Pinpoint the cell where the given text exists, returning its (X, Y) midpoint coordinate. 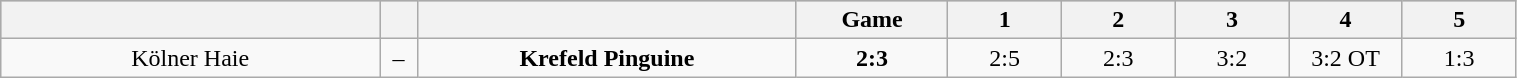
2 (1118, 20)
4 (1346, 20)
3 (1232, 20)
– (399, 58)
1:3 (1459, 58)
Game (872, 20)
3:2 OT (1346, 58)
Kölner Haie (190, 58)
1 (1005, 20)
2:5 (1005, 58)
3:2 (1232, 58)
5 (1459, 20)
Krefeld Pinguine (606, 58)
